Provide the [x, y] coordinate of the cell's center where the given text is located.  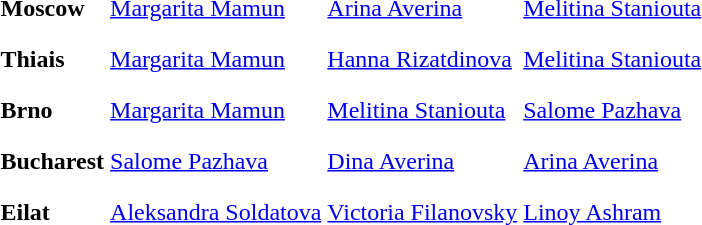
Melitina Staniouta [422, 110]
Salome Pazhava [216, 161]
Hanna Rizatdinova [422, 59]
Dina Averina [422, 161]
